Locate the cell with the specified text and output its (X, Y) center coordinate. 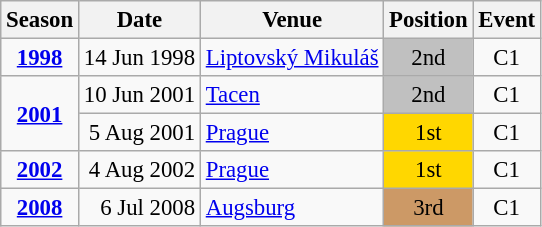
Position (428, 20)
5 Aug 2001 (139, 133)
2001 (40, 114)
Tacen (292, 95)
2008 (40, 208)
Venue (292, 20)
4 Aug 2002 (139, 170)
14 Jun 1998 (139, 58)
1998 (40, 58)
Date (139, 20)
6 Jul 2008 (139, 208)
Liptovský Mikuláš (292, 58)
3rd (428, 208)
Augsburg (292, 208)
10 Jun 2001 (139, 95)
Season (40, 20)
2002 (40, 170)
Event (507, 20)
